For the text-containing cell, return its midpoint in (X, Y) coordinate format. 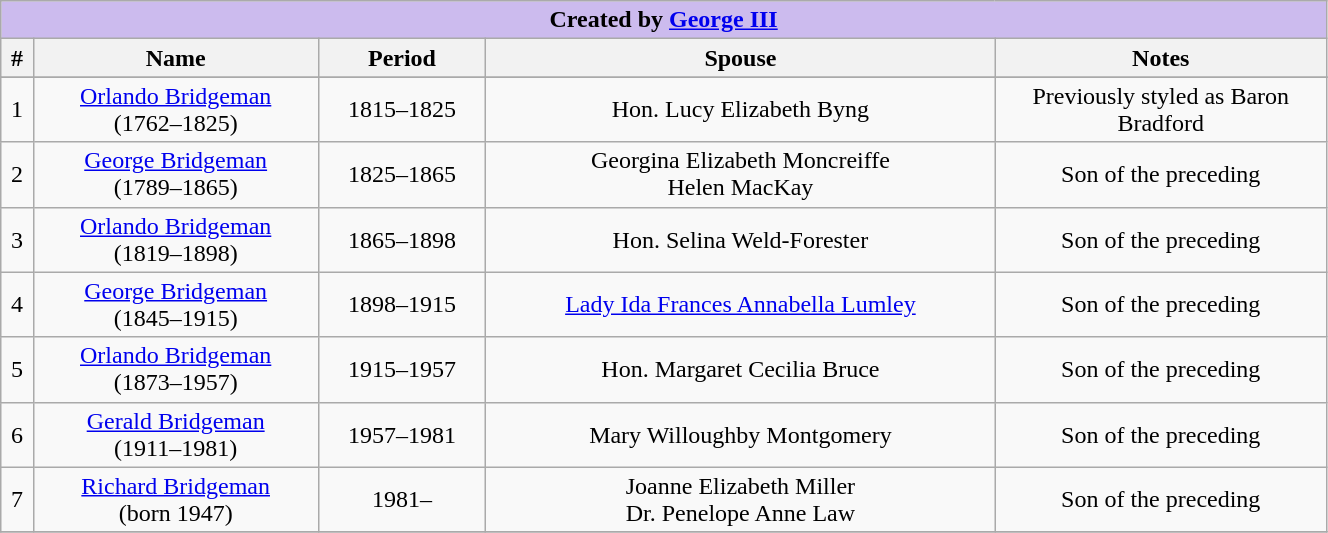
1957–1981 (402, 434)
Hon. Lucy Elizabeth Byng (740, 110)
Gerald Bridgeman(1911–1981) (176, 434)
Joanne Elizabeth MillerDr. Penelope Anne Law (740, 500)
7 (17, 500)
Spouse (740, 58)
Mary Willoughby Montgomery (740, 434)
Created by George III (664, 20)
Period (402, 58)
Orlando Bridgeman(1819–1898) (176, 240)
1815–1825 (402, 110)
1 (17, 110)
Lady Ida Frances Annabella Lumley (740, 304)
# (17, 58)
George Bridgeman(1789–1865) (176, 174)
Hon. Margaret Cecilia Bruce (740, 370)
Orlando Bridgeman(1873–1957) (176, 370)
Hon. Selina Weld-Forester (740, 240)
5 (17, 370)
Name (176, 58)
6 (17, 434)
Georgina Elizabeth MoncreiffeHelen MacKay (740, 174)
1898–1915 (402, 304)
1981– (402, 500)
4 (17, 304)
2 (17, 174)
1825–1865 (402, 174)
Previously styled as Baron Bradford (1160, 110)
1915–1957 (402, 370)
George Bridgeman(1845–1915) (176, 304)
1865–1898 (402, 240)
Notes (1160, 58)
Orlando Bridgeman(1762–1825) (176, 110)
3 (17, 240)
Richard Bridgeman(born 1947) (176, 500)
